Extract the [x, y] coordinate from the center of the cell holding the provided text.  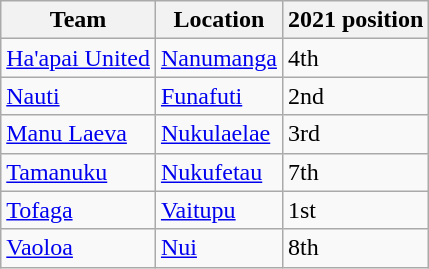
Vaoloa [78, 248]
Manu Laeva [78, 134]
1st [355, 210]
7th [355, 172]
Vaitupu [218, 210]
Nauti [78, 96]
3rd [355, 134]
Team [78, 20]
Nukulaelae [218, 134]
8th [355, 248]
4th [355, 58]
Nui [218, 248]
Ha'apai United [78, 58]
Nukufetau [218, 172]
Nanumanga [218, 58]
Funafuti [218, 96]
Tofaga [78, 210]
Location [218, 20]
2021 position [355, 20]
Tamanuku [78, 172]
2nd [355, 96]
